Return (X, Y) of the center of cell containing provided text 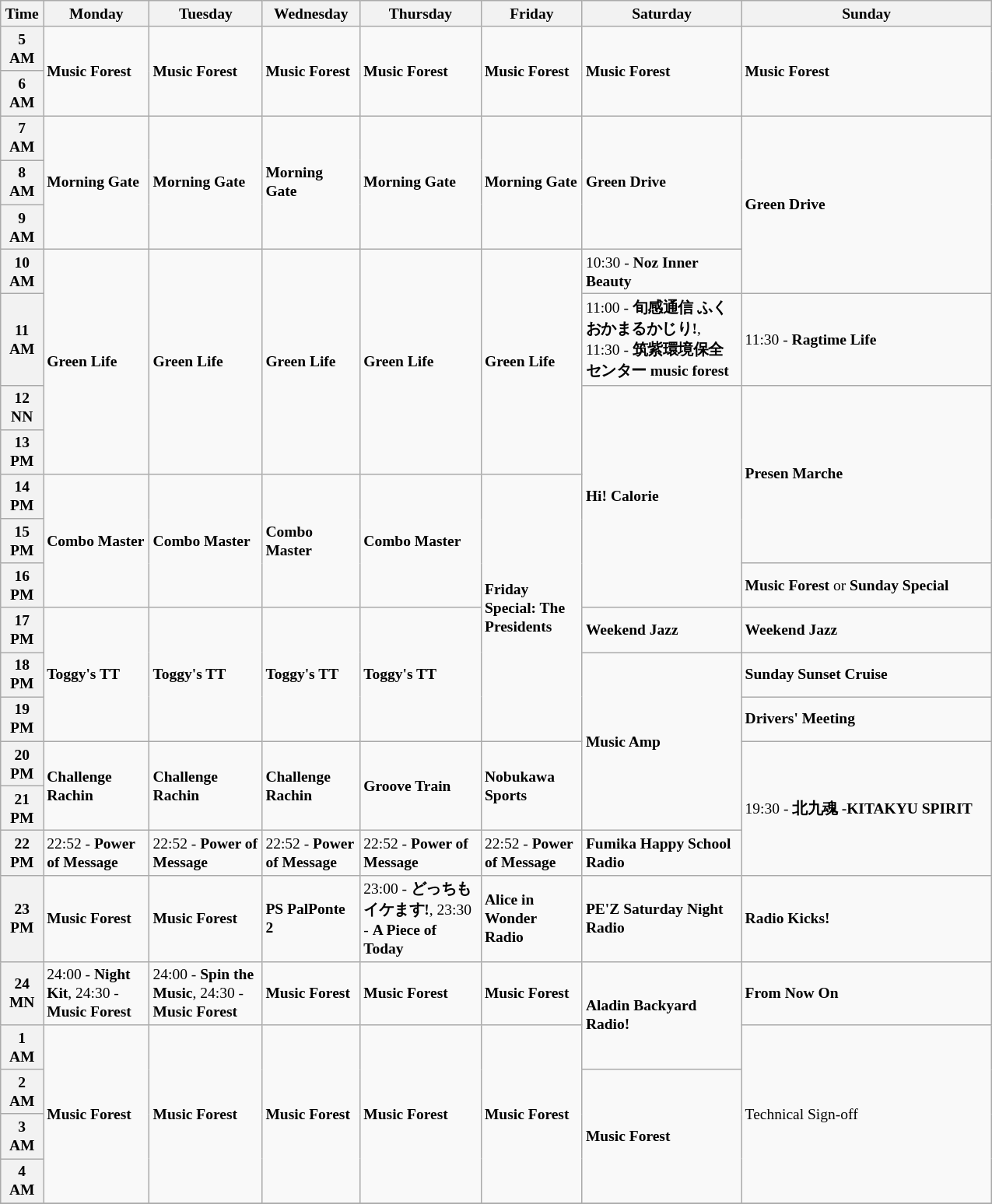
Technical Sign-off (867, 1114)
Aladin Backyard Radio! (661, 1016)
Saturday (661, 14)
PS PalPonte 2 (311, 918)
19 PM (22, 719)
18 PM (22, 675)
15 PM (22, 541)
4 AM (22, 1181)
10:30 - Noz Inner Beauty (661, 271)
13 PM (22, 451)
Nobukawa Sports (531, 786)
Presen Marche (867, 474)
22 PM (22, 852)
Time (22, 14)
Alice in Wonder Radio (531, 918)
Radio Kicks! (867, 918)
9 AM (22, 227)
PE'Z Saturday Night Radio (661, 918)
Sunday (867, 14)
8 AM (22, 182)
11:30 - Ragtime Life (867, 339)
Groove Train (421, 786)
6 AM (22, 93)
11 AM (22, 339)
Thursday (421, 14)
Friday Special: The Presidents (531, 608)
14 PM (22, 496)
5 AM (22, 48)
Music Forest or Sunday Special (867, 585)
23 PM (22, 918)
7 AM (22, 138)
17 PM (22, 630)
24:00 - Night Kit, 24:30 - Music Forest (96, 992)
Sunday Sunset Cruise (867, 675)
11:00 - 旬感通信 ふくおかまるかじり!, 11:30 - 筑紫環境保全センター music forest (661, 339)
24:00 - Spin the Music, 24:30 - Music Forest (205, 992)
1 AM (22, 1047)
21 PM (22, 809)
Music Amp (661, 742)
From Now On (867, 992)
Wednesday (311, 14)
Friday (531, 14)
19:30 - 北九魂 -KITAKYU SPIRIT (867, 808)
23:00 - どっちもイケます!, 23:30 - A Piece of Today (421, 918)
10 AM (22, 271)
20 PM (22, 764)
Fumika Happy School Radio (661, 852)
12 NN (22, 408)
Drivers' Meeting (867, 719)
24 MN (22, 992)
3 AM (22, 1136)
Tuesday (205, 14)
Monday (96, 14)
2 AM (22, 1092)
16 PM (22, 585)
Hi! Calorie (661, 496)
